Capture the cell that displays the provided text and extract its (X, Y) central coordinate. 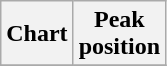
Peakposition (119, 34)
Chart (37, 34)
